Capture the cell that displays the provided text and extract its (x, y) central coordinate. 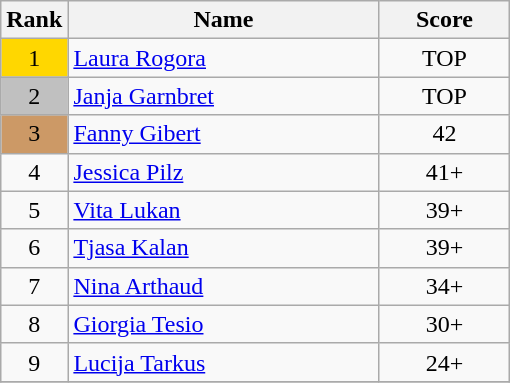
8 (34, 324)
34+ (444, 286)
Janja Garnbret (224, 96)
9 (34, 362)
2 (34, 96)
3 (34, 134)
Name (224, 20)
Fanny Gibert (224, 134)
6 (34, 248)
Lucija Tarkus (224, 362)
Tjasa Kalan (224, 248)
4 (34, 172)
Rank (34, 20)
7 (34, 286)
Nina Arthaud (224, 286)
24+ (444, 362)
Giorgia Tesio (224, 324)
42 (444, 134)
30+ (444, 324)
Score (444, 20)
Laura Rogora (224, 58)
41+ (444, 172)
Vita Lukan (224, 210)
5 (34, 210)
1 (34, 58)
Jessica Pilz (224, 172)
